Search for the cell housing the specified text and yield its (X, Y) center coordinate. 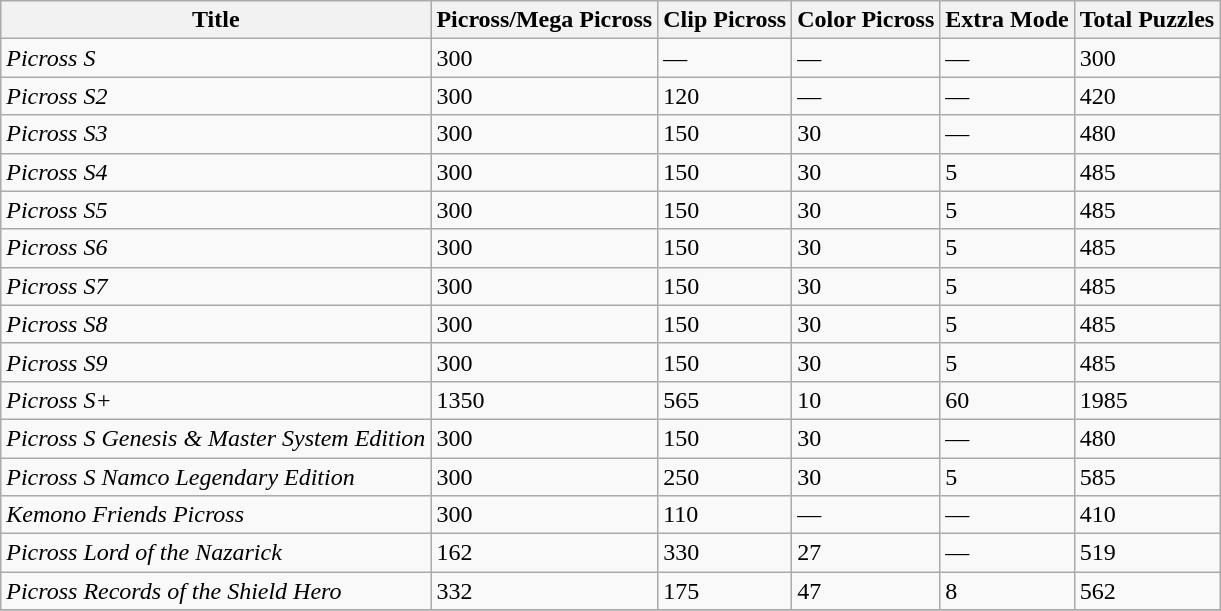
250 (725, 477)
Picross S3 (216, 134)
Picross S6 (216, 248)
Picross S Genesis & Master System Edition (216, 438)
Picross S8 (216, 324)
Clip Picross (725, 20)
Picross Lord of the Nazarick (216, 553)
585 (1147, 477)
Title (216, 20)
Color Picross (866, 20)
Picross S4 (216, 172)
162 (544, 553)
8 (1007, 591)
175 (725, 591)
332 (544, 591)
120 (725, 96)
1985 (1147, 400)
47 (866, 591)
Picross S (216, 58)
10 (866, 400)
27 (866, 553)
Extra Mode (1007, 20)
Picross/Mega Picross (544, 20)
Picross S9 (216, 362)
Picross Records of the Shield Hero (216, 591)
565 (725, 400)
Picross S+ (216, 400)
Total Puzzles (1147, 20)
420 (1147, 96)
Picross S5 (216, 210)
330 (725, 553)
410 (1147, 515)
1350 (544, 400)
Kemono Friends Picross (216, 515)
562 (1147, 591)
110 (725, 515)
Picross S7 (216, 286)
Picross S2 (216, 96)
Picross S Namco Legendary Edition (216, 477)
60 (1007, 400)
519 (1147, 553)
